Capture the cell that displays the provided text and extract its (X, Y) central coordinate. 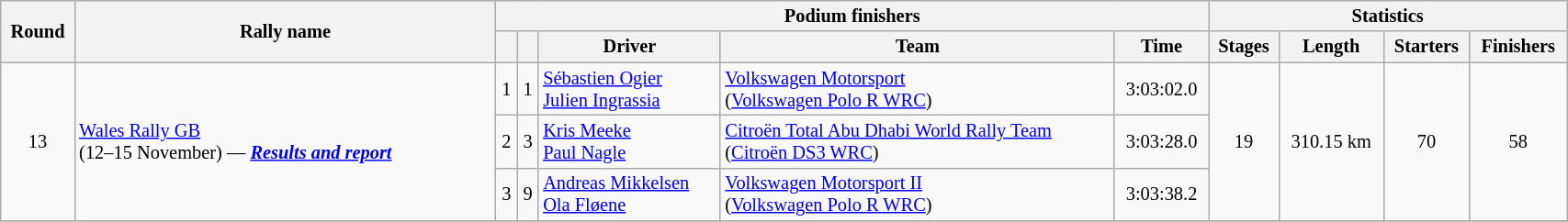
3:03:02.0 (1161, 89)
Volkswagen Motorsport II (Volkswagen Polo R WRC) (917, 194)
13 (39, 141)
Length (1331, 47)
Sébastien Ogier Julien Ingrassia (629, 89)
Round (39, 31)
Volkswagen Motorsport (Volkswagen Polo R WRC) (917, 89)
2 (507, 141)
Kris Meeke Paul Nagle (629, 141)
3:03:28.0 (1161, 141)
Stages (1244, 47)
Starters (1427, 47)
3:03:38.2 (1161, 194)
Rally name (285, 31)
70 (1427, 141)
Driver (629, 47)
310.15 km (1331, 141)
19 (1244, 141)
Wales Rally GB(12–15 November) — Results and report (285, 141)
Team (917, 47)
Citroën Total Abu Dhabi World Rally Team (Citroën DS3 WRC) (917, 141)
Andreas Mikkelsen Ola Fløene (629, 194)
9 (527, 194)
Finishers (1518, 47)
Time (1161, 47)
Podium finishers (852, 16)
58 (1518, 141)
Statistics (1388, 16)
